From the cell containing the given text, extract its center point as (x, y) coordinate. 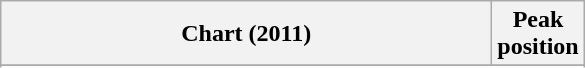
Chart (2011) (246, 34)
Peakposition (538, 34)
